For the text-containing cell, return its midpoint in [X, Y] coordinate format. 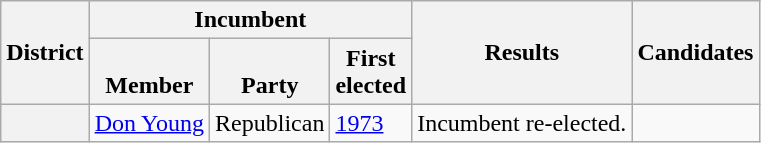
Incumbent re-elected. [522, 123]
Incumbent [250, 20]
Member [149, 72]
1973 [371, 123]
Don Young [149, 123]
Results [522, 52]
Party [270, 72]
District [45, 52]
Candidates [696, 52]
Firstelected [371, 72]
Republican [270, 123]
